Pinpoint the cell where the given text exists, returning its (X, Y) midpoint coordinate. 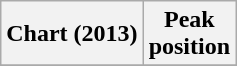
Chart (2013) (72, 34)
Peakposition (189, 34)
